Locate the cell with the specified text and output its (x, y) center coordinate. 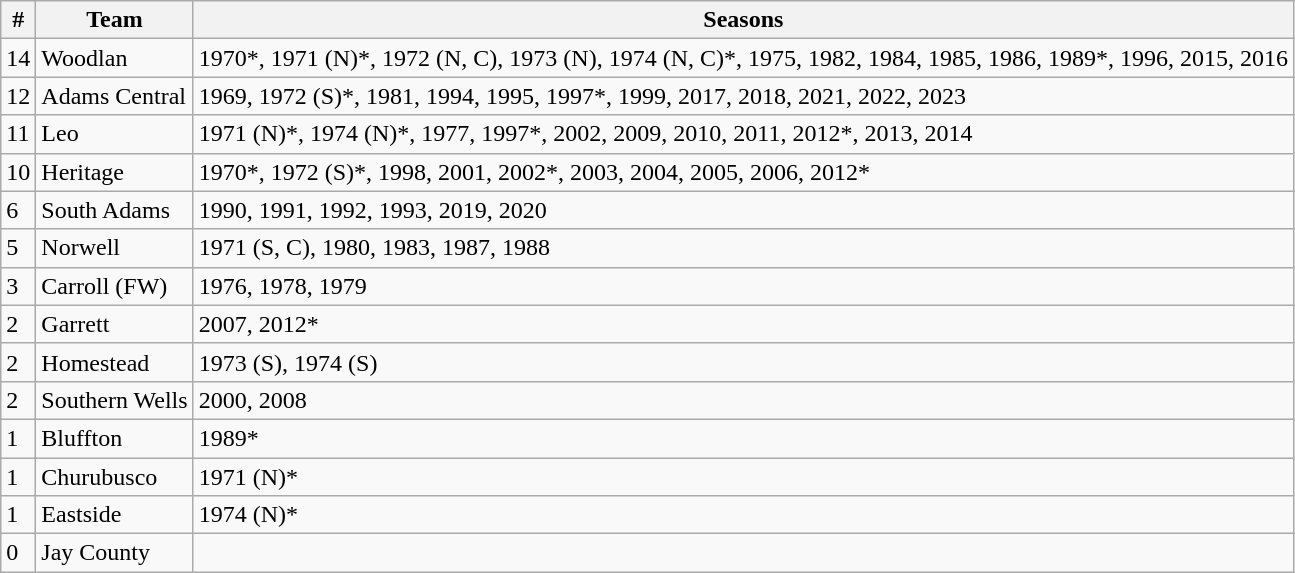
1976, 1978, 1979 (743, 286)
Carroll (FW) (114, 286)
1973 (S), 1974 (S) (743, 362)
# (18, 20)
5 (18, 248)
11 (18, 134)
14 (18, 58)
1970*, 1971 (N)*, 1972 (N, C), 1973 (N), 1974 (N, C)*, 1975, 1982, 1984, 1985, 1986, 1989*, 1996, 2015, 2016 (743, 58)
1990, 1991, 1992, 1993, 2019, 2020 (743, 210)
1974 (N)* (743, 515)
2000, 2008 (743, 400)
2007, 2012* (743, 324)
Norwell (114, 248)
Adams Central (114, 96)
Churubusco (114, 477)
Garrett (114, 324)
1989* (743, 438)
Heritage (114, 172)
Leo (114, 134)
Homestead (114, 362)
Team (114, 20)
3 (18, 286)
0 (18, 553)
Seasons (743, 20)
Eastside (114, 515)
10 (18, 172)
1971 (S, C), 1980, 1983, 1987, 1988 (743, 248)
1970*, 1972 (S)*, 1998, 2001, 2002*, 2003, 2004, 2005, 2006, 2012* (743, 172)
Southern Wells (114, 400)
1971 (N)* (743, 477)
6 (18, 210)
South Adams (114, 210)
1971 (N)*, 1974 (N)*, 1977, 1997*, 2002, 2009, 2010, 2011, 2012*, 2013, 2014 (743, 134)
Woodlan (114, 58)
1969, 1972 (S)*, 1981, 1994, 1995, 1997*, 1999, 2017, 2018, 2021, 2022, 2023 (743, 96)
12 (18, 96)
Jay County (114, 553)
Bluffton (114, 438)
